Determine the (X, Y) coordinate at the center of the cell enclosing the given text.  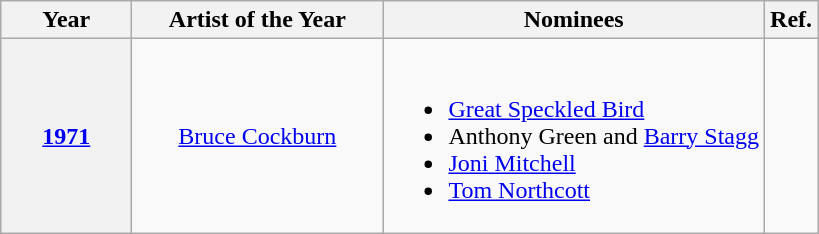
Great Speckled BirdAnthony Green and Barry StaggJoni MitchellTom Northcott (574, 136)
Ref. (792, 20)
Year (66, 20)
1971 (66, 136)
Artist of the Year (258, 20)
Nominees (574, 20)
Bruce Cockburn (258, 136)
